Scan for the cell matching the given text and deliver its [X, Y] coordinate at center. 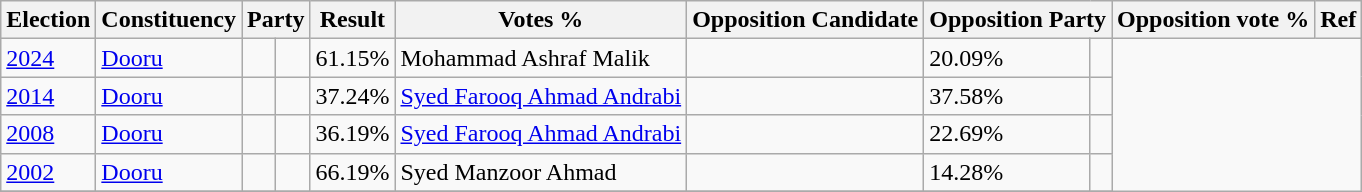
61.15% [352, 58]
36.19% [352, 134]
2002 [48, 172]
37.24% [352, 96]
Syed Manzoor Ahmad [541, 172]
Election [48, 20]
Party [276, 20]
Constituency [169, 20]
14.28% [1007, 172]
Ref [1338, 20]
Opposition vote % [1214, 20]
22.69% [1007, 134]
2024 [48, 58]
20.09% [1007, 58]
Opposition Party [1018, 20]
Mohammad Ashraf Malik [541, 58]
Opposition Candidate [806, 20]
Result [352, 20]
2014 [48, 96]
66.19% [352, 172]
37.58% [1007, 96]
Votes % [541, 20]
2008 [48, 134]
